Extract the (X, Y) coordinate from the center of the cell holding the provided text.  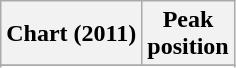
Peakposition (188, 34)
Chart (2011) (72, 34)
